Locate the cell with the specified text and output its (X, Y) center coordinate. 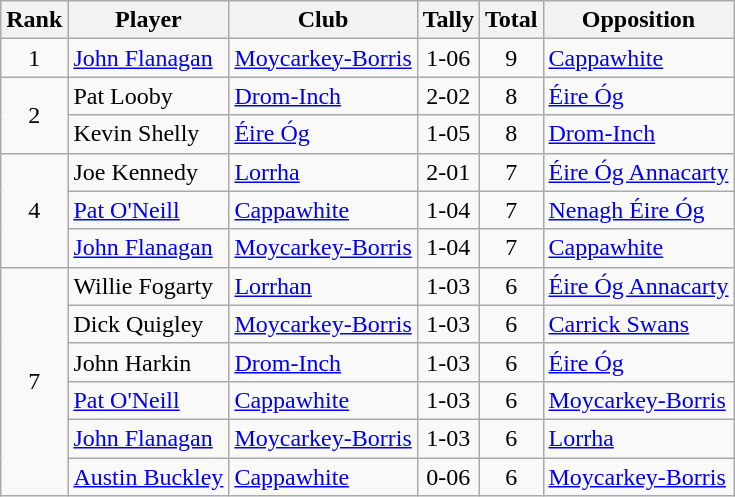
Carrick Swans (638, 324)
9 (511, 58)
2-02 (448, 96)
2-01 (448, 172)
0-06 (448, 477)
Total (511, 20)
Player (148, 20)
2 (34, 115)
1-05 (448, 134)
Pat Looby (148, 96)
Tally (448, 20)
1-06 (448, 58)
John Harkin (148, 362)
Austin Buckley (148, 477)
Opposition (638, 20)
Dick Quigley (148, 324)
Kevin Shelly (148, 134)
Club (323, 20)
Lorrhan (323, 286)
Willie Fogarty (148, 286)
1 (34, 58)
Nenagh Éire Óg (638, 210)
4 (34, 210)
Rank (34, 20)
Joe Kennedy (148, 172)
